Locate the cell with the specified text and output its (X, Y) center coordinate. 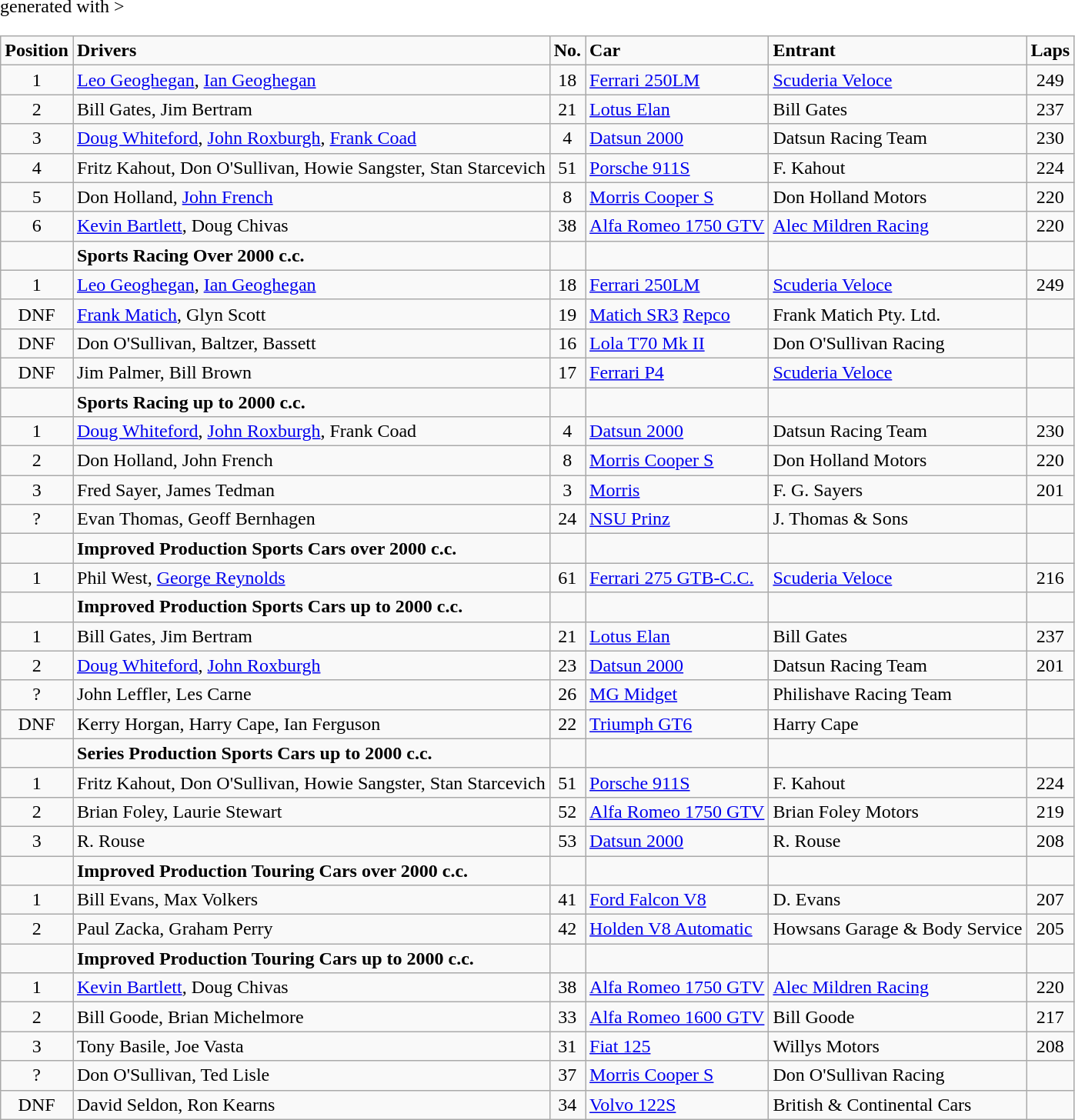
Ferrari 275 GTB-C.C. (677, 578)
Matich SR3 Repco (677, 314)
33 (567, 1017)
Improved Production Touring Cars up to 2000 c.c. (311, 958)
Triumph GT6 (677, 724)
23 (567, 665)
Philishave Racing Team (897, 695)
41 (567, 900)
Position (37, 51)
Tony Basile, Joe Vasta (311, 1046)
Brian Foley, Laurie Stewart (311, 812)
16 (567, 343)
207 (1050, 900)
Car (677, 51)
42 (567, 929)
Bill Goode, Brian Michelmore (311, 1017)
216 (1050, 578)
Frank Matich, Glyn Scott (311, 314)
Improved Production Sports Cars over 2000 c.c. (311, 548)
52 (567, 812)
Alfa Romeo 1600 GTV (677, 1017)
British & Continental Cars (897, 1105)
Kerry Horgan, Harry Cape, Ian Ferguson (311, 724)
Lola T70 Mk II (677, 343)
David Seldon, Ron Kearns (311, 1105)
Volvo 122S (677, 1105)
Fiat 125 (677, 1046)
Don O'Sullivan, Baltzer, Bassett (311, 343)
34 (567, 1105)
Harry Cape (897, 724)
Sports Racing up to 2000 c.c. (311, 402)
Paul Zacka, Graham Perry (311, 929)
Don O'Sullivan, Ted Lisle (311, 1075)
Sports Racing Over 2000 c.c. (311, 255)
Improved Production Sports Cars up to 2000 c.c. (311, 607)
22 (567, 724)
Brian Foley Motors (897, 812)
Holden V8 Automatic (677, 929)
Jim Palmer, Bill Brown (311, 372)
NSU Prinz (677, 519)
17 (567, 372)
24 (567, 519)
217 (1050, 1017)
Howsans Garage & Body Service (897, 929)
205 (1050, 929)
Fred Sayer, James Tedman (311, 490)
Willys Motors (897, 1046)
John Leffler, Les Carne (311, 695)
Morris (677, 490)
Entrant (897, 51)
Drivers (311, 51)
F. G. Sayers (897, 490)
No. (567, 51)
Doug Whiteford, John Roxburgh (311, 665)
31 (567, 1046)
37 (567, 1075)
MG Midget (677, 695)
J. Thomas & Sons (897, 519)
Ford Falcon V8 (677, 900)
Frank Matich Pty. Ltd. (897, 314)
Evan Thomas, Geoff Bernhagen (311, 519)
26 (567, 695)
219 (1050, 812)
5 (37, 197)
D. Evans (897, 900)
Series Production Sports Cars up to 2000 c.c. (311, 753)
Phil West, George Reynolds (311, 578)
Ferrari P4 (677, 372)
6 (37, 226)
53 (567, 841)
Bill Goode (897, 1017)
Laps (1050, 51)
61 (567, 578)
19 (567, 314)
Improved Production Touring Cars over 2000 c.c. (311, 870)
Bill Evans, Max Volkers (311, 900)
